Find where the given text appears and provide that cell's center as [x, y] coordinate. 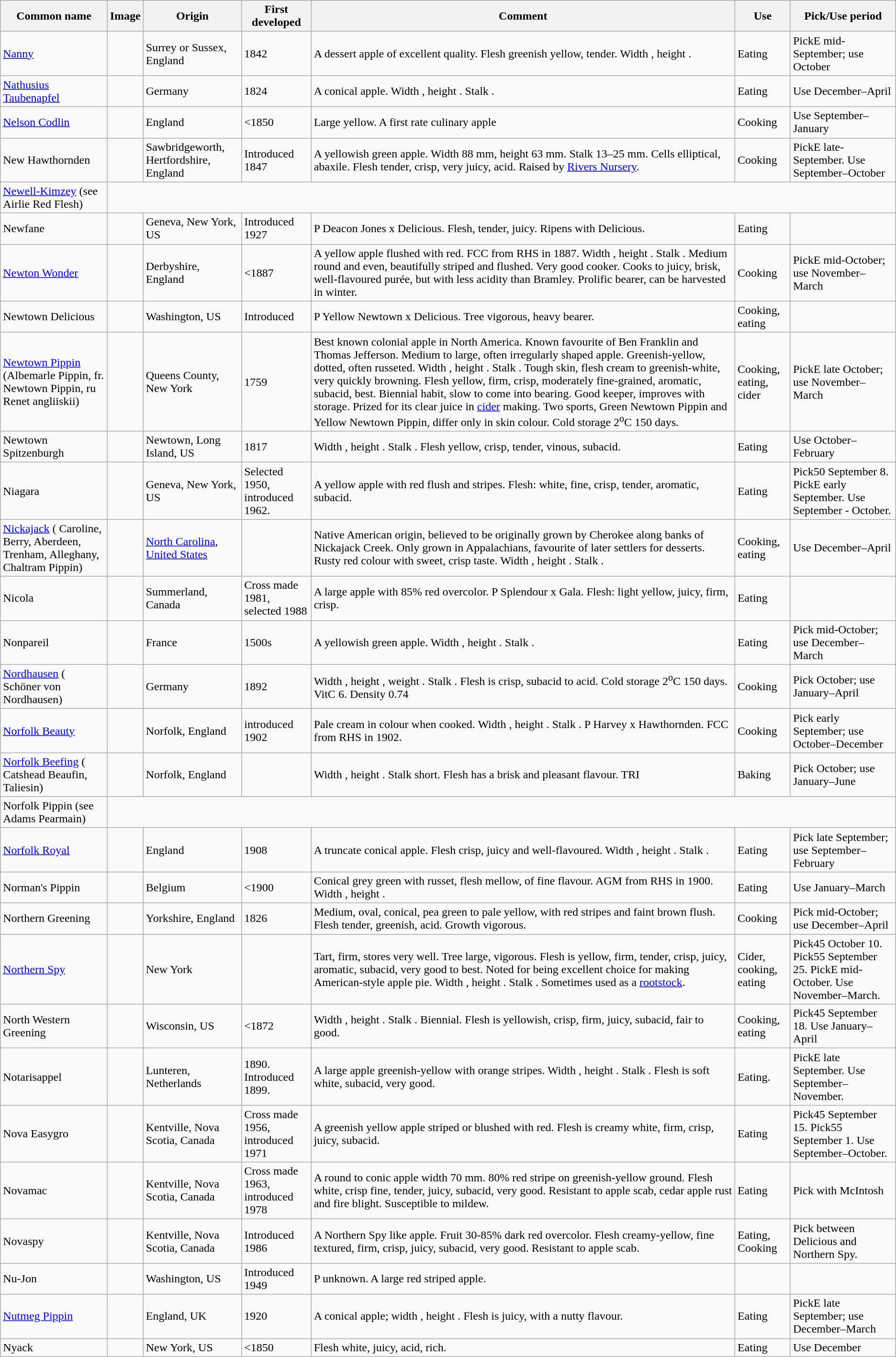
Newell-Kimzey (see Airlie Red Flesh) [54, 197]
Pick October; use January–April [843, 686]
Pick45 September 15. Pick55 September 1. Use September–October. [843, 1133]
Norman's Pippin [54, 887]
Nicola [54, 598]
A yellowish green apple. Width , height . Stalk . [523, 642]
1826 [277, 919]
Introduced 1949 [277, 1279]
1920 [277, 1316]
Width , height . Stalk short. Flesh has a brisk and pleasant flavour. TRI [523, 774]
Width , height . Stalk . Biennial. Flesh is yellowish, crisp, firm, juicy, subacid, fair to good. [523, 1026]
1890. Introduced 1899. [277, 1077]
P Yellow Newtown x Delicious. Tree vigorous, heavy bearer. [523, 317]
North Western Greening [54, 1026]
Surrey or Sussex, England [192, 54]
A yellow apple with red flush and stripes. Flesh: white, fine, crisp, tender, aromatic, subacid. [523, 491]
Cross made 1956, introduced 1971 [277, 1133]
Selected 1950, introduced 1962. [277, 491]
England, UK [192, 1316]
Width , height . Stalk . Flesh yellow, crisp, tender, vinous, subacid. [523, 447]
Belgium [192, 887]
PickE late September. Use September–November. [843, 1077]
PickE late September; use December–March [843, 1316]
A truncate conical apple. Flesh crisp, juicy and well-flavoured. Width , height . Stalk . [523, 850]
Northern Greening [54, 919]
Introduced 1986 [277, 1241]
Norfolk Beefing ( Catshead Beaufin, Taliesin) [54, 774]
Newtown Pippin (Albemarle Pippin, fr. Newtown Pippin, ru Renet angliiskii) [54, 382]
First developed [277, 16]
P unknown. A large red striped apple. [523, 1279]
Pick late September; use September–February [843, 850]
Nu-Jon [54, 1279]
Cider, cooking, eating [762, 969]
<1887 [277, 273]
Novamac [54, 1191]
Large yellow. A first rate culinary apple [523, 123]
PickE mid-October; use November–March [843, 273]
Novaspy [54, 1241]
New York, US [192, 1347]
Medium, oval, conical, pea green to pale yellow, with red stripes and faint brown flush. Flesh tender, greenish, acid. Growth vigorous. [523, 919]
Nickajack ( Caroline, Berry, Aberdeen, Trenham, Alleghany, Chaltram Pippin) [54, 548]
A large apple with 85% red overcolor. P Splendour x Gala. Flesh: light yellow, juicy, firm, crisp. [523, 598]
A conical apple. Width , height . Stalk . [523, 91]
Pick between Delicious and Northern Spy. [843, 1241]
Nordhausen ( Schöner von Nordhausen) [54, 686]
Newfane [54, 229]
Pick mid-October; use December–April [843, 919]
Newtown, Long Island, US [192, 447]
Width , height , weight . Stalk . Flesh is crisp, subacid to acid. Cold storage 2oC 150 days. VitC 6. Density 0.74 [523, 686]
Norfolk Pippin (see Adams Pearmain) [54, 812]
Nelson Codlin [54, 123]
Baking [762, 774]
Introduced [277, 317]
1500s [277, 642]
Cross made 1981, selected 1988 [277, 598]
Norfolk Royal [54, 850]
Queens County, New York [192, 382]
Yorkshire, England [192, 919]
Newton Wonder [54, 273]
<1872 [277, 1026]
Nathusius Taubenapfel [54, 91]
Derbyshire, England [192, 273]
Use December [843, 1347]
Image [125, 16]
Wisconsin, US [192, 1026]
Niagara [54, 491]
Common name [54, 16]
Use October–February [843, 447]
Comment [523, 16]
Pick mid-October; use December–March [843, 642]
PickE late-September. Use September–October [843, 160]
introduced 1902 [277, 730]
Conical grey green with russet, flesh mellow, of fine flavour. AGM from RHS in 1900. Width , height . [523, 887]
1842 [277, 54]
Nyack [54, 1347]
Pick/Use period [843, 16]
Notarisappel [54, 1077]
A greenish yellow apple striped or blushed with red. Flesh is creamy white, firm, crisp, juicy, subacid. [523, 1133]
<1900 [277, 887]
Eating, Cooking [762, 1241]
New Hawthornden [54, 160]
Pale cream in colour when cooked. Width , height . Stalk . P Harvey x Hawthornden. FCC from RHS in 1902. [523, 730]
Pick early September; use October–December [843, 730]
A conical apple; width , height . Flesh is juicy, with a nutty flavour. [523, 1316]
Flesh white, juicy, acid, rich. [523, 1347]
France [192, 642]
P Deacon Jones x Delicious. Flesh, tender, juicy. Ripens with Delicious. [523, 229]
Nutmeg Pippin [54, 1316]
Introduced 1847 [277, 160]
Use January–March [843, 887]
Northern Spy [54, 969]
Use September–January [843, 123]
1892 [277, 686]
New York [192, 969]
Sawbridgeworth, Hertfordshire, England [192, 160]
Use [762, 16]
Newtown Delicious [54, 317]
Norfolk Beauty [54, 730]
Eating. [762, 1077]
1908 [277, 850]
Summerland, Canada [192, 598]
Nanny [54, 54]
Pick with McIntosh [843, 1191]
1817 [277, 447]
North Carolina, United States [192, 548]
Pick45 September 18. Use January–April [843, 1026]
Cooking, eating, cider [762, 382]
Nonpareil [54, 642]
PickE late October; use November–March [843, 382]
A large apple greenish-yellow with orange stripes. Width , height . Stalk . Flesh is soft white, subacid, very good. [523, 1077]
Pick45 October 10. Pick55 September 25. PickE mid-October. Use November–March. [843, 969]
1759 [277, 382]
A dessert apple of excellent quality. Flesh greenish yellow, tender. Width , height . [523, 54]
Newtown Spitzenburgh [54, 447]
Origin [192, 16]
Pick50 September 8. PickE early September. Use September - October. [843, 491]
Nova Easygro [54, 1133]
PickE mid-September; use October [843, 54]
Pick October; use January–June [843, 774]
1824 [277, 91]
Cross made 1963, introduced 1978 [277, 1191]
Lunteren, Netherlands [192, 1077]
Introduced 1927 [277, 229]
